Capture the cell that displays the provided text and extract its (x, y) central coordinate. 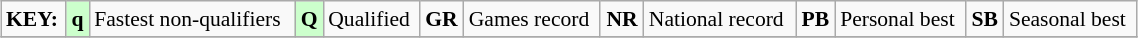
Q (309, 19)
PB (816, 19)
National record (720, 19)
SB (985, 19)
NR (622, 19)
q (78, 19)
Games record (532, 19)
Qualified (371, 19)
GR (442, 19)
Fastest non-qualifiers (192, 19)
Personal best (900, 19)
Seasonal best (1070, 19)
KEY: (34, 19)
